Capture the cell that displays the provided text and extract its (X, Y) central coordinate. 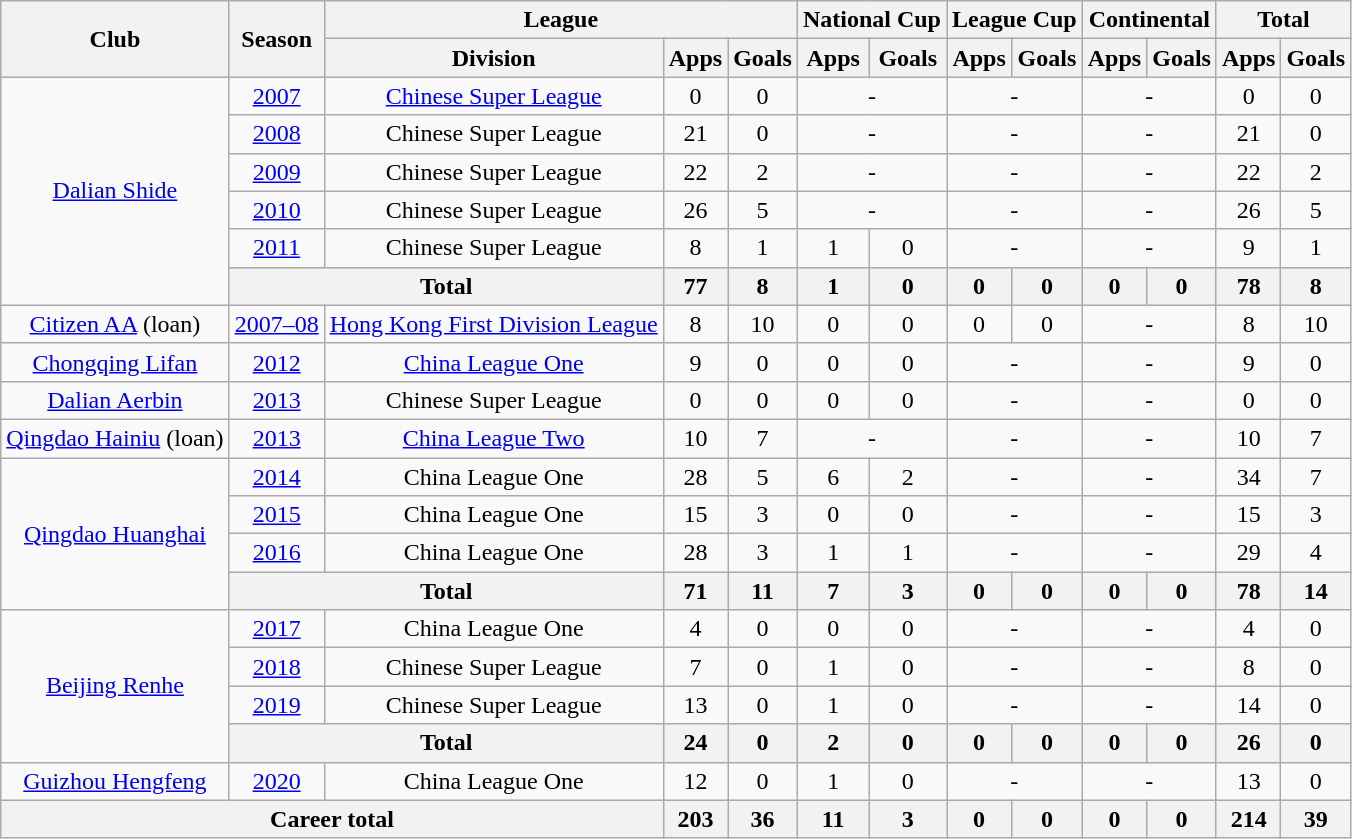
34 (1248, 477)
Hong Kong First Division League (494, 324)
71 (695, 591)
Division (494, 58)
214 (1248, 819)
2009 (276, 172)
2010 (276, 210)
2007 (276, 96)
24 (695, 743)
77 (695, 286)
League Cup (1014, 20)
2017 (276, 629)
2007–08 (276, 324)
2011 (276, 248)
2014 (276, 477)
2020 (276, 781)
2012 (276, 362)
39 (1316, 819)
6 (833, 477)
Dalian Shide (115, 191)
Season (276, 39)
12 (695, 781)
Chongqing Lifan (115, 362)
China League Two (494, 438)
League (560, 20)
2008 (276, 134)
36 (763, 819)
2015 (276, 515)
2018 (276, 667)
29 (1248, 553)
Continental (1149, 20)
National Cup (872, 20)
Qingdao Huanghai (115, 534)
Qingdao Hainiu (loan) (115, 438)
Citizen AA (loan) (115, 324)
2016 (276, 553)
2019 (276, 705)
Dalian Aerbin (115, 400)
Club (115, 39)
Guizhou Hengfeng (115, 781)
Career total (332, 819)
203 (695, 819)
Beijing Renhe (115, 686)
